Identify which cell holds the provided text, then report its [X, Y] central coordinate. 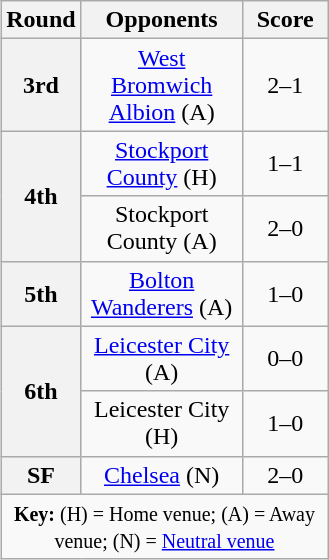
Key: (H) = Home venue; (A) = Away venue; (N) = Neutral venue [165, 526]
Bolton Wanderers (A) [162, 294]
3rd [41, 85]
SF [41, 475]
2–1 [285, 85]
1–1 [285, 164]
Stockport County (H) [162, 164]
Leicester City (A) [162, 358]
Score [285, 20]
Chelsea (N) [162, 475]
Leicester City (H) [162, 424]
5th [41, 294]
Opponents [162, 20]
Stockport County (A) [162, 228]
Round [41, 20]
0–0 [285, 358]
West Bromwich Albion (A) [162, 85]
4th [41, 196]
6th [41, 391]
